Determine the (X, Y) coordinate at the center of the cell enclosing the given text.  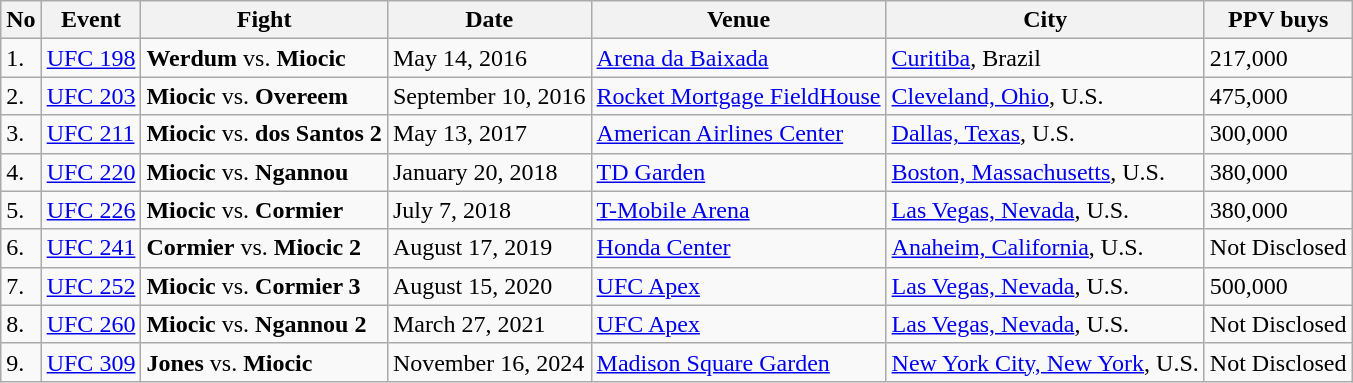
9. (21, 362)
American Airlines Center (738, 134)
Madison Square Garden (738, 362)
5. (21, 210)
Venue (738, 20)
August 15, 2020 (489, 286)
Event (91, 20)
Cormier vs. Miocic 2 (264, 248)
July 7, 2018 (489, 210)
No (21, 20)
Jones vs. Miocic (264, 362)
1. (21, 58)
May 14, 2016 (489, 58)
Miocic vs. Cormier (264, 210)
Curitiba, Brazil (1045, 58)
Werdum vs. Miocic (264, 58)
UFC 198 (91, 58)
Fight (264, 20)
Rocket Mortgage FieldHouse (738, 96)
Anaheim, California, U.S. (1045, 248)
Miocic vs. dos Santos 2 (264, 134)
PPV buys (1278, 20)
TD Garden (738, 172)
500,000 (1278, 286)
September 10, 2016 (489, 96)
3. (21, 134)
Miocic vs. Overeem (264, 96)
217,000 (1278, 58)
January 20, 2018 (489, 172)
UFC 211 (91, 134)
Dallas, Texas, U.S. (1045, 134)
Honda Center (738, 248)
Arena da Baixada (738, 58)
May 13, 2017 (489, 134)
UFC 203 (91, 96)
Boston, Massachusetts, U.S. (1045, 172)
6. (21, 248)
UFC 309 (91, 362)
8. (21, 324)
UFC 241 (91, 248)
August 17, 2019 (489, 248)
475,000 (1278, 96)
UFC 260 (91, 324)
UFC 226 (91, 210)
Miocic vs. Cormier 3 (264, 286)
Miocic vs. Ngannou (264, 172)
March 27, 2021 (489, 324)
City (1045, 20)
Cleveland, Ohio, U.S. (1045, 96)
300,000 (1278, 134)
Date (489, 20)
Miocic vs. Ngannou 2 (264, 324)
UFC 220 (91, 172)
November 16, 2024 (489, 362)
UFC 252 (91, 286)
7. (21, 286)
New York City, New York, U.S. (1045, 362)
2. (21, 96)
T-Mobile Arena (738, 210)
4. (21, 172)
